For the text-containing cell, return its midpoint in (X, Y) coordinate format. 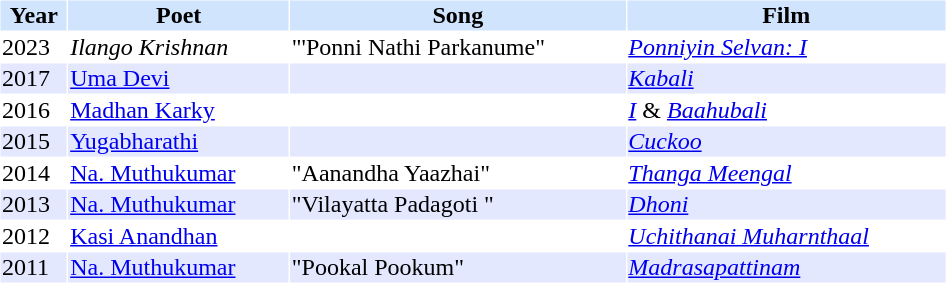
Madrasapattinam (786, 267)
2014 (34, 173)
2023 (34, 47)
Poet (179, 15)
2015 (34, 141)
Year (34, 15)
Uchithanai Muharnthaal (786, 236)
2017 (34, 79)
Cuckoo (786, 141)
2012 (34, 236)
2016 (34, 110)
Song (458, 15)
2013 (34, 205)
"Aanandha Yaazhai" (458, 173)
Kasi Anandhan (179, 236)
Uma Devi (179, 79)
Thanga Meengal (786, 173)
I & Baahubali (786, 110)
2011 (34, 267)
Yugabharathi (179, 141)
"Vilayatta Padagoti " (458, 205)
Ponniyin Selvan: I (786, 47)
Kabali (786, 79)
Ilango Krishnan (179, 47)
Film (786, 15)
"Pookal Pookum" (458, 267)
Dhoni (786, 205)
"'Ponni Nathi Parkanume" (458, 47)
Madhan Karky (179, 110)
